Detect which cell encompasses the target text, then output its (X, Y) center coordinate. 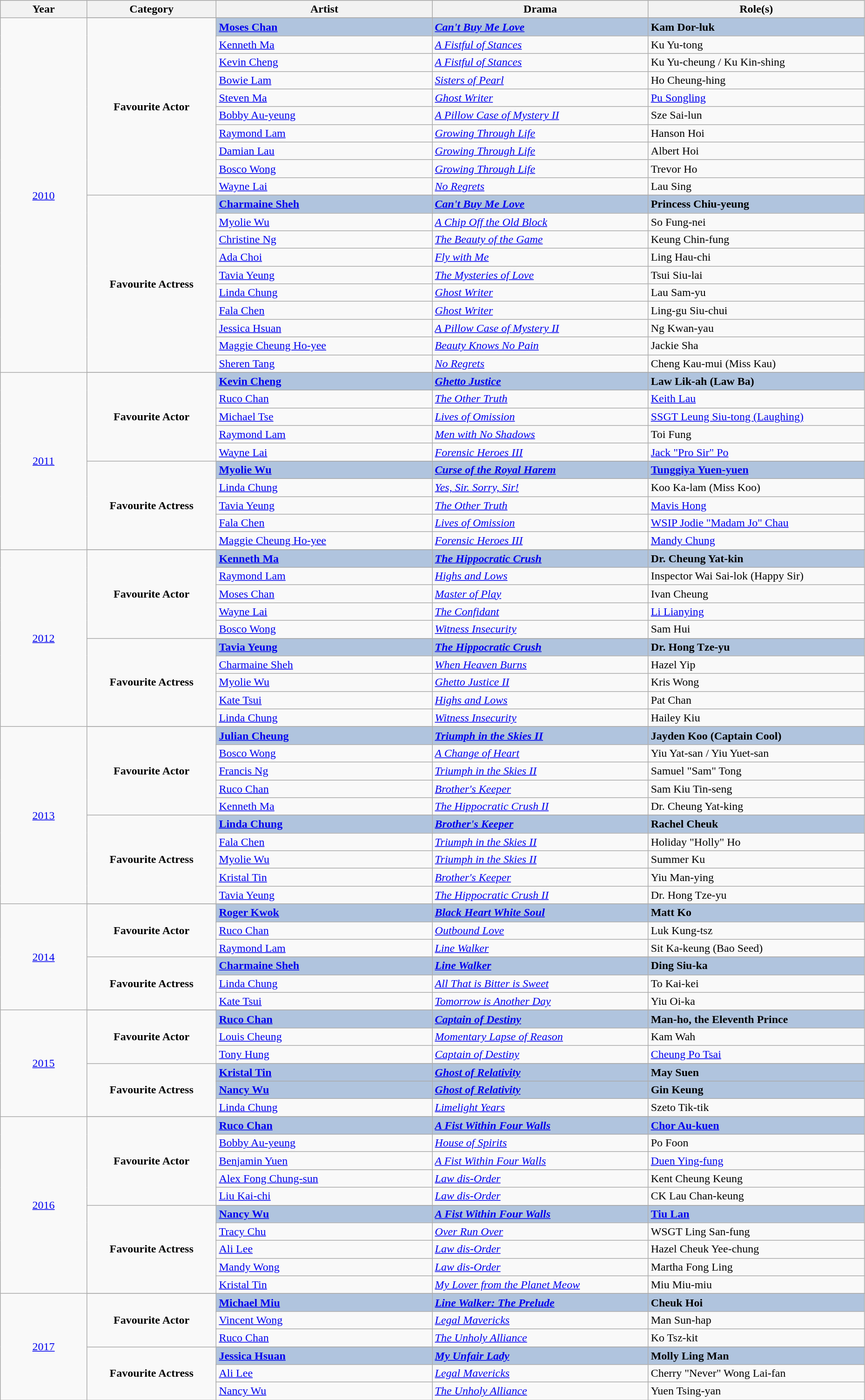
2014 (44, 957)
Martha Fong Ling (756, 1267)
Cherry "Never" Wong Lai-fan (756, 1373)
Ho Cheung-hing (756, 80)
Yiu Yat-san / Yiu Yuet-san (756, 753)
Limelight Years (540, 1108)
Sam Kiu Tin-seng (756, 789)
Man-ho, the Eleventh Prince (756, 1019)
Ding Siu-ka (756, 966)
Dr. Cheung Yat-king (756, 807)
Yes, Sir. Sorry, Sir! (540, 487)
Mavis Hong (756, 505)
Category (151, 9)
Trevor Ho (756, 168)
Tracy Chu (324, 1232)
Inspector Wai Sai-lok (Happy Sir) (756, 576)
2013 (44, 815)
Summer Ku (756, 860)
Roger Kwok (324, 913)
Jayden Koo (Captain Cool) (756, 735)
Cheng Kau-mui (Miss Kau) (756, 363)
Alex Fong Chung-sun (324, 1178)
House of Spirits (540, 1143)
Kris Wong (756, 682)
Mandy Chung (756, 541)
Momentary Lapse of Reason (540, 1037)
Fly with Me (540, 257)
Matt Ko (756, 913)
Francis Ng (324, 771)
Sam Hui (756, 629)
All That is Bitter is Sweet (540, 983)
Tiu Lan (756, 1214)
SSGT Leung Siu-tong (Laughing) (756, 417)
2011 (44, 461)
To Kai-kei (756, 983)
Cheung Po Tsai (756, 1054)
Miu Miu-miu (756, 1285)
Tony Hung (324, 1054)
Tomorrow is Another Day (540, 1001)
Jack "Pro Sir" Po (756, 452)
Ku Yu-cheung / Ku Kin-shing (756, 62)
Yiu Man-ying (756, 877)
Liu Kai-chi (324, 1196)
A Change of Heart (540, 753)
Kam Dor-luk (756, 27)
Hazel Cheuk Yee-chung (756, 1249)
Li Lianying (756, 612)
Keith Lau (756, 399)
Ghetto Justice II (540, 682)
Po Foon (756, 1143)
Kam Wah (756, 1037)
Mandy Wong (324, 1267)
Cheuk Hoi (756, 1302)
Szeto Tik-tik (756, 1108)
May Suen (756, 1072)
The Beauty of the Game (540, 240)
Michael Miu (324, 1302)
Year (44, 9)
Yiu Oi-ka (756, 1001)
When Heaven Burns (540, 665)
Koo Ka-lam (Miss Koo) (756, 487)
Beauty Knows No Pain (540, 346)
Sisters of Pearl (540, 80)
Artist (324, 9)
2010 (44, 195)
Samuel "Sam" Tong (756, 771)
Rachel Cheuk (756, 824)
Christine Ng (324, 240)
2012 (44, 639)
Gin Keung (756, 1090)
Outbound Love (540, 930)
Over Run Over (540, 1232)
Jackie Sha (756, 346)
Albert Hoi (756, 151)
Ko Tsz-kit (756, 1338)
Pu Songling (756, 98)
Keung Chin-fung (756, 240)
Sheren Tang (324, 363)
Ling Hau-chi (756, 257)
Ada Choi (324, 257)
Hailey Kiu (756, 718)
Damian Lau (324, 151)
Tsui Siu-lai (756, 275)
Master of Play (540, 594)
Hanson Hoi (756, 133)
Sit Ka-keung (Bao Seed) (756, 948)
Lau Sing (756, 186)
Ng Kwan-yau (756, 328)
Ling-gu Siu-chui (756, 310)
Vincent Wong (324, 1320)
Drama (540, 9)
The Confidant (540, 612)
Chor Au-kuen (756, 1125)
WSIP Jodie "Madam Jo" Chau (756, 523)
Line Walker: The Prelude (540, 1302)
Curse of the Royal Harem (540, 470)
Luk Kung-tsz (756, 930)
Ghetto Justice (540, 381)
Dr. Cheung Yat-kin (756, 559)
2017 (44, 1346)
2016 (44, 1205)
Benjamin Yuen (324, 1161)
CK Lau Chan-keung (756, 1196)
Role(s) (756, 9)
Man Sun-hap (756, 1320)
Hazel Yip (756, 665)
Men with No Shadows (540, 434)
Ivan Cheung (756, 594)
Yuen Tsing-yan (756, 1391)
Kent Cheung Keung (756, 1178)
Steven Ma (324, 98)
Michael Tse (324, 417)
Law Lik-ah (Law Ba) (756, 381)
The Mysteries of Love (540, 275)
A Chip Off the Old Block (540, 222)
Pat Chan (756, 700)
Bowie Lam (324, 80)
Toi Fung (756, 434)
Tunggiya Yuen-yuen (756, 470)
Lau Sam-yu (756, 293)
WSGT Ling San-fung (756, 1232)
Black Heart White Soul (540, 913)
Duen Ying-fung (756, 1161)
2015 (44, 1063)
So Fung-nei (756, 222)
My Lover from the Planet Meow (540, 1285)
My Unfair Lady (540, 1356)
Ku Yu-tong (756, 45)
Louis Cheung (324, 1037)
Sze Sai-lun (756, 115)
Julian Cheung (324, 735)
Molly Ling Man (756, 1356)
Princess Chiu-yeung (756, 204)
Holiday "Holly" Ho (756, 842)
